For the text-containing cell, return its midpoint in (x, y) coordinate format. 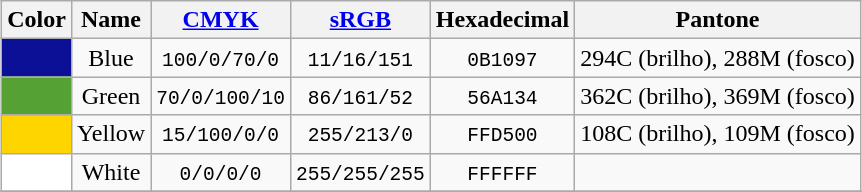
Pantone (718, 20)
294C (brilho), 288M (fosco) (718, 58)
Hexadecimal (502, 20)
sRGB (360, 20)
255/213/0 (360, 134)
Yellow (110, 134)
0B1097 (502, 58)
86/161/52 (360, 96)
255/255/255 (360, 172)
108C (brilho), 109M (fosco) (718, 134)
Name (110, 20)
100/0/70/0 (221, 58)
15/100/0/0 (221, 134)
FFFFFF (502, 172)
0/0/0/0 (221, 172)
362C (brilho), 369M (fosco) (718, 96)
Green (110, 96)
11/16/151 (360, 58)
FFD500 (502, 134)
White (110, 172)
Color (37, 20)
56A134 (502, 96)
70/0/100/10 (221, 96)
CMYK (221, 20)
Blue (110, 58)
